Capture the cell that displays the provided text and extract its (x, y) central coordinate. 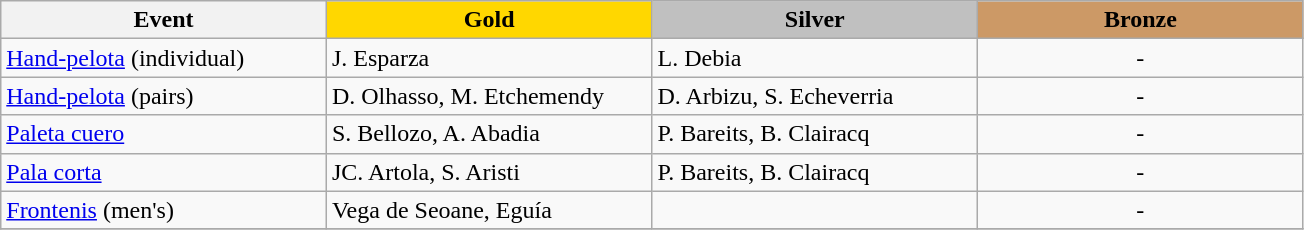
Vega de Seoane, Eguía (489, 210)
D. Olhasso, M. Etchemendy (489, 96)
Pala corta (164, 172)
Bronze (1141, 20)
Gold (489, 20)
Event (164, 20)
L. Debia (815, 58)
Paleta cuero (164, 134)
Frontenis (men's) (164, 210)
Silver (815, 20)
Hand-pelota (individual) (164, 58)
JC. Artola, S. Aristi (489, 172)
J. Esparza (489, 58)
D. Arbizu, S. Echeverria (815, 96)
S. Bellozo, A. Abadia (489, 134)
Hand-pelota (pairs) (164, 96)
